Output the [X, Y] coordinate of the center of the cell containing the given text.  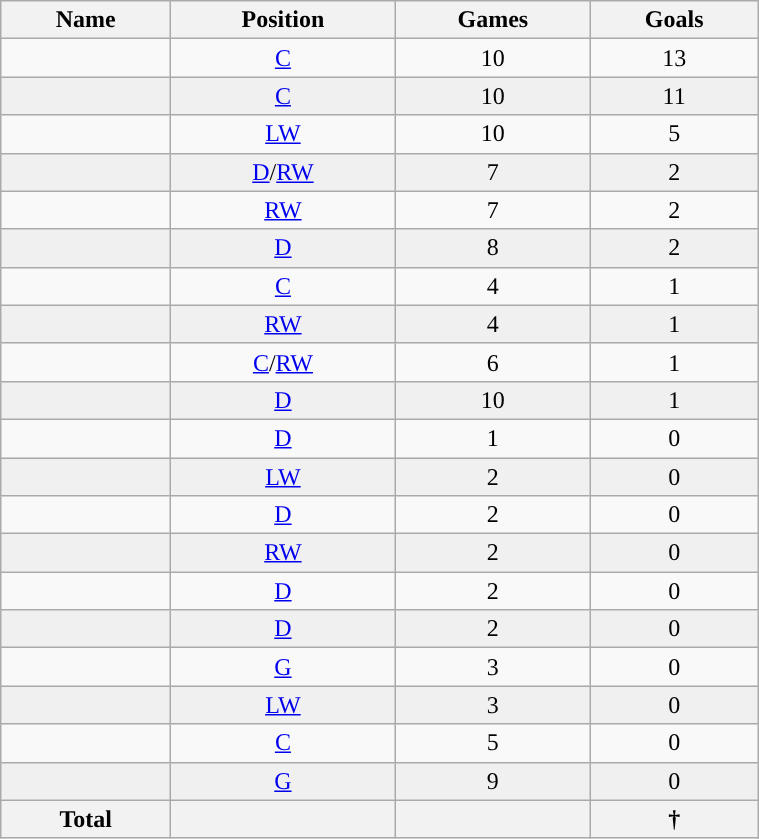
8 [493, 248]
6 [493, 362]
Position [283, 20]
Goals [674, 20]
D/RW [283, 172]
11 [674, 96]
Games [493, 20]
C/RW [283, 362]
† [674, 819]
9 [493, 781]
Name [86, 20]
13 [674, 58]
Total [86, 819]
